Pinpoint the cell where the given text exists, returning its [x, y] midpoint coordinate. 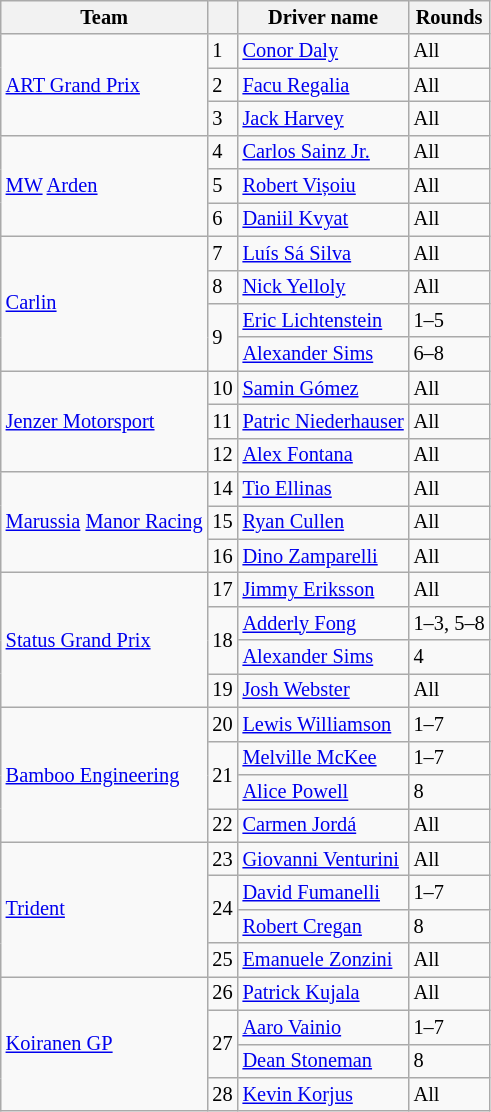
Trident [104, 910]
Driver name [324, 17]
Samin Gómez [324, 388]
Dean Stoneman [324, 1061]
1 [223, 51]
7 [223, 253]
Nick Yelloly [324, 287]
Robert Vișoiu [324, 186]
Robert Cregan [324, 926]
15 [223, 522]
Melville McKee [324, 758]
Alice Powell [324, 791]
27 [223, 1044]
20 [223, 724]
Koiranen GP [104, 1044]
Patrick Kujala [324, 993]
25 [223, 960]
5 [223, 186]
2 [223, 85]
Kevin Korjus [324, 1094]
MW Arden [104, 186]
Team [104, 17]
11 [223, 421]
Jack Harvey [324, 118]
14 [223, 489]
Facu Regalia [324, 85]
ART Grand Prix [104, 84]
Josh Webster [324, 690]
26 [223, 993]
23 [223, 859]
Alex Fontana [324, 455]
Daniil Kvyat [324, 219]
1–3, 5–8 [450, 623]
Carmen Jordá [324, 825]
18 [223, 640]
Rounds [450, 17]
21 [223, 774]
Giovanni Venturini [324, 859]
Status Grand Prix [104, 640]
22 [223, 825]
9 [223, 336]
Marussia Manor Racing [104, 522]
Adderly Fong [324, 623]
Aaro Vainio [324, 1027]
David Fumanelli [324, 892]
6 [223, 219]
Emanuele Zonzini [324, 960]
Carlos Sainz Jr. [324, 152]
Tio Ellinas [324, 489]
1–5 [450, 320]
16 [223, 556]
6–8 [450, 354]
Conor Daly [324, 51]
28 [223, 1094]
24 [223, 908]
3 [223, 118]
Lewis Williamson [324, 724]
Eric Lichtenstein [324, 320]
Luís Sá Silva [324, 253]
Jenzer Motorsport [104, 422]
19 [223, 690]
Dino Zamparelli [324, 556]
Ryan Cullen [324, 522]
Carlin [104, 304]
10 [223, 388]
17 [223, 589]
Bamboo Engineering [104, 774]
Jimmy Eriksson [324, 589]
Patric Niederhauser [324, 421]
12 [223, 455]
